Output the [x, y] coordinate of the center of the cell containing the given text.  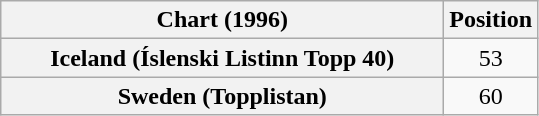
60 [491, 96]
Sweden (Topplistan) [222, 96]
Chart (1996) [222, 20]
Position [491, 20]
53 [491, 58]
Iceland (Íslenski Listinn Topp 40) [222, 58]
